Locate the cell with the specified text and output its [X, Y] center coordinate. 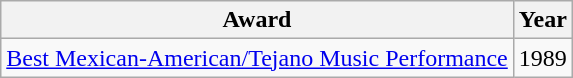
Award [258, 20]
1989 [542, 58]
Best Mexican-American/Tejano Music Performance [258, 58]
Year [542, 20]
